Find where the given text appears and provide that cell's center as [x, y] coordinate. 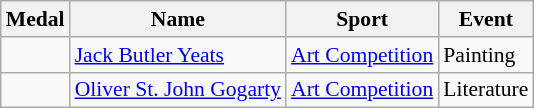
Jack Butler Yeats [178, 55]
Painting [486, 55]
Sport [362, 19]
Event [486, 19]
Literature [486, 90]
Name [178, 19]
Medal [36, 19]
Oliver St. John Gogarty [178, 90]
